Determine the [x, y] coordinate at the center of the cell enclosing the given text.  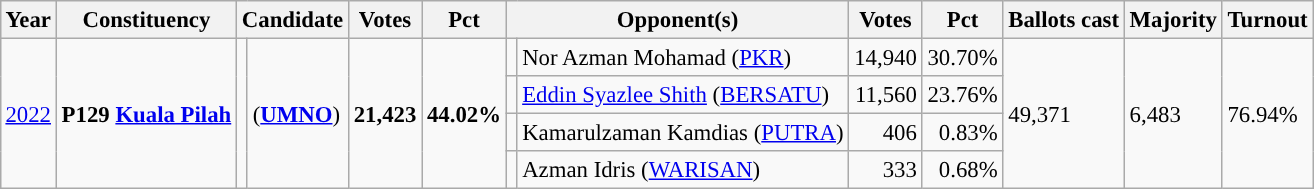
Opponent(s) [678, 20]
23.76% [962, 95]
14,940 [886, 57]
76.94% [1268, 113]
(UMNO) [298, 113]
Ballots cast [1064, 20]
0.68% [962, 170]
49,371 [1064, 113]
30.70% [962, 57]
21,423 [384, 113]
Constituency [146, 20]
Azman Idris (WARISAN) [683, 170]
11,560 [886, 95]
P129 Kuala Pilah [146, 113]
Turnout [1268, 20]
0.83% [962, 133]
44.02% [464, 113]
Majority [1173, 20]
Nor Azman Mohamad (PKR) [683, 57]
Eddin Syazlee Shith (BERSATU) [683, 95]
Kamarulzaman Kamdias (PUTRA) [683, 133]
Candidate [293, 20]
6,483 [1173, 113]
2022 [28, 113]
333 [886, 170]
406 [886, 133]
Year [28, 20]
